Capture the cell that displays the provided text and extract its (X, Y) central coordinate. 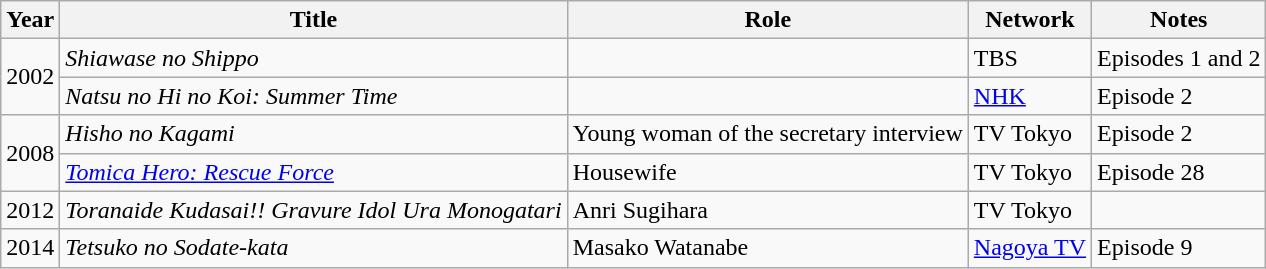
Year (30, 20)
Notes (1179, 20)
Episode 28 (1179, 172)
Network (1030, 20)
Title (314, 20)
Hisho no Kagami (314, 134)
Episodes 1 and 2 (1179, 58)
2008 (30, 153)
Toranaide Kudasai!! Gravure Idol Ura Monogatari (314, 210)
Housewife (768, 172)
Masako Watanabe (768, 248)
Young woman of the secretary interview (768, 134)
NHK (1030, 96)
Tomica Hero: Rescue Force (314, 172)
Anri Sugihara (768, 210)
Tetsuko no Sodate-kata (314, 248)
TBS (1030, 58)
Episode 9 (1179, 248)
Nagoya TV (1030, 248)
Natsu no Hi no Koi: Summer Time (314, 96)
2014 (30, 248)
2002 (30, 77)
Role (768, 20)
Shiawase no Shippo (314, 58)
2012 (30, 210)
